Scan for the cell matching the given text and deliver its (X, Y) coordinate at center. 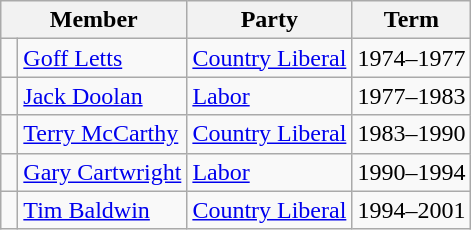
Member (94, 20)
1977–1983 (412, 96)
Jack Doolan (102, 96)
1974–1977 (412, 58)
1994–2001 (412, 210)
1990–1994 (412, 172)
Goff Letts (102, 58)
Tim Baldwin (102, 210)
Party (270, 20)
Term (412, 20)
1983–1990 (412, 134)
Gary Cartwright (102, 172)
Terry McCarthy (102, 134)
